Capture the cell that displays the provided text and extract its [x, y] central coordinate. 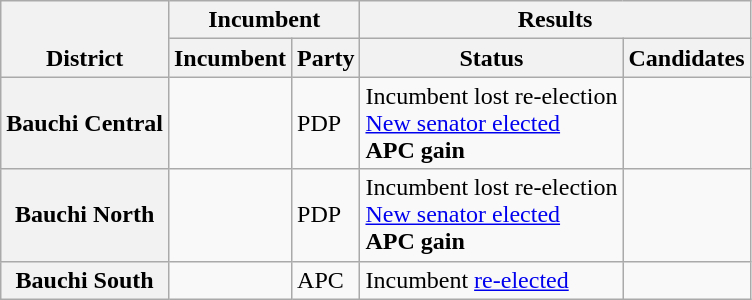
Status [492, 58]
APC [326, 280]
Incumbent re-elected [492, 280]
Candidates [686, 58]
Bauchi South [85, 280]
Party [326, 58]
District [85, 39]
Results [555, 20]
Bauchi Central [85, 123]
Bauchi North [85, 215]
